Provide the (X, Y) coordinate of the cell's center where the given text is located.  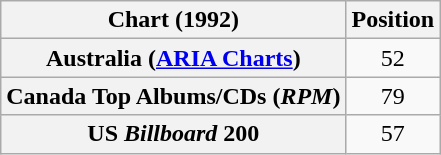
57 (393, 134)
Chart (1992) (174, 20)
US Billboard 200 (174, 134)
52 (393, 58)
Position (393, 20)
Australia (ARIA Charts) (174, 58)
79 (393, 96)
Canada Top Albums/CDs (RPM) (174, 96)
